Extract the (X, Y) coordinate from the center of the cell holding the provided text.  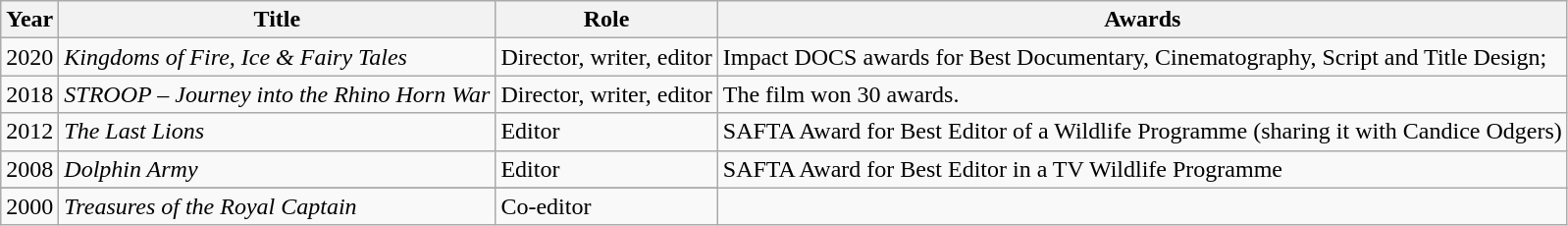
Year (29, 20)
The film won 30 awards. (1142, 94)
Treasures of the Royal Captain (277, 206)
SAFTA Award for Best Editor of a Wildlife Programme (sharing it with Candice Odgers) (1142, 132)
2020 (29, 57)
2012 (29, 132)
2008 (29, 169)
2018 (29, 94)
Dolphin Army (277, 169)
STROOP – Journey into the Rhino Horn War (277, 94)
Role (606, 20)
Title (277, 20)
Impact DOCS awards for Best Documentary, Cinematography, Script and Title Design; (1142, 57)
Kingdoms of Fire, Ice & Fairy Tales (277, 57)
2000 (29, 206)
SAFTA Award for Best Editor in a TV Wildlife Programme (1142, 169)
Co-editor (606, 206)
Awards (1142, 20)
The Last Lions (277, 132)
